Scan for the cell matching the given text and deliver its (x, y) coordinate at center. 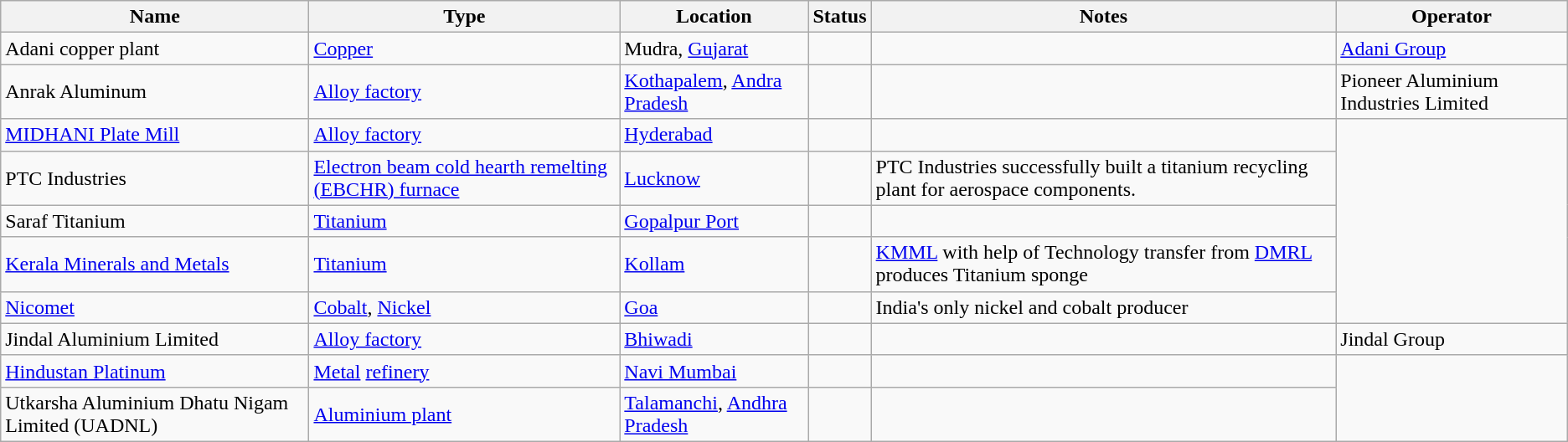
Kollam (714, 265)
Jindal Aluminium Limited (155, 339)
Notes (1104, 17)
Kothapalem, Andra Pradesh (714, 92)
Location (714, 17)
Status (839, 17)
Electron beam cold hearth remelting (EBCHR) furnace (464, 177)
Bhiwadi (714, 339)
Jindal Group (1452, 339)
Operator (1452, 17)
Lucknow (714, 177)
Adani Group (1452, 49)
Pioneer Aluminium Industries Limited (1452, 92)
Saraf Titanium (155, 221)
Cobalt, Nickel (464, 307)
Type (464, 17)
Aluminium plant (464, 414)
PTC Industries successfully built a titanium recycling plant for aerospace components. (1104, 177)
Name (155, 17)
Goa (714, 307)
Kerala Minerals and Metals (155, 265)
Copper (464, 49)
Utkarsha Aluminium Dhatu Nigam Limited (UADNL) (155, 414)
Adani copper plant (155, 49)
India's only nickel and cobalt producer (1104, 307)
Hindustan Platinum (155, 371)
KMML with help of Technology transfer from DMRL produces Titanium sponge (1104, 265)
Talamanchi, Andhra Pradesh (714, 414)
Gopalpur Port (714, 221)
PTC Industries (155, 177)
Mudra, Gujarat (714, 49)
Anrak Aluminum (155, 92)
MIDHANI Plate Mill (155, 135)
Hyderabad (714, 135)
Nicomet (155, 307)
Metal refinery (464, 371)
Navi Mumbai (714, 371)
